Extract the [x, y] coordinate from the center of the cell holding the provided text.  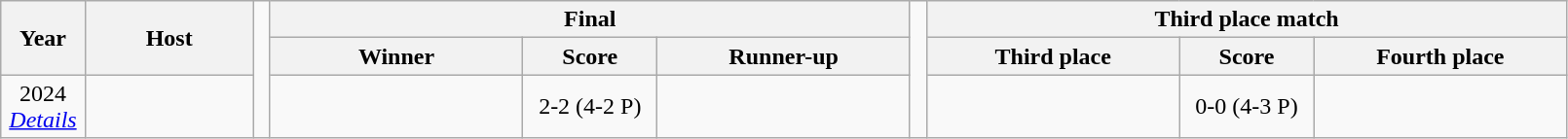
0-0 (4-3 P) [1247, 107]
Final [590, 19]
Third place [1054, 56]
Third place match [1247, 19]
Year [43, 38]
Host [169, 38]
2024Details [43, 107]
Runner-up [783, 56]
Winner [395, 56]
Fourth place [1439, 56]
2-2 (4-2 P) [590, 107]
